Determine the (X, Y) coordinate at the center of the cell enclosing the given text.  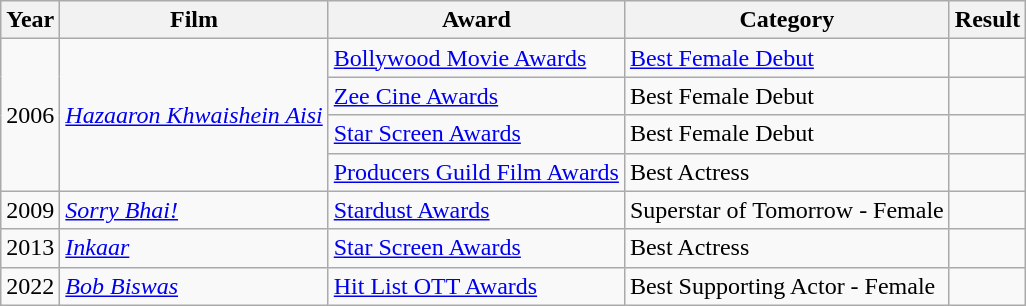
2022 (30, 286)
Best Supporting Actor - Female (786, 286)
Bollywood Movie Awards (476, 58)
Zee Cine Awards (476, 96)
Award (476, 20)
2009 (30, 210)
Bob Biswas (194, 286)
Sorry Bhai! (194, 210)
2006 (30, 115)
Category (786, 20)
Hazaaron Khwaishein Aisi (194, 115)
Hit List OTT Awards (476, 286)
Producers Guild Film Awards (476, 172)
Film (194, 20)
Year (30, 20)
Inkaar (194, 248)
2013 (30, 248)
Stardust Awards (476, 210)
Result (987, 20)
Superstar of Tomorrow - Female (786, 210)
